Determine the [X, Y] coordinate at the center of the cell enclosing the given text.  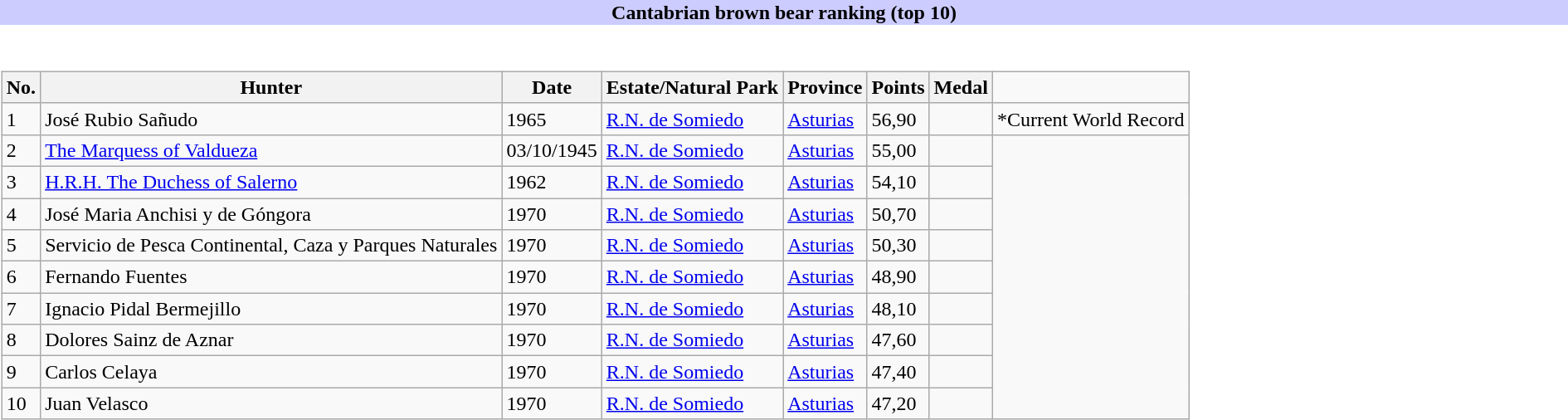
José Rubio Sañudo [271, 119]
The Marquess of Valdueza [271, 150]
48,90 [898, 277]
Ignacio Pidal Bermejillo [271, 309]
48,10 [898, 309]
No. [21, 87]
50,70 [898, 213]
Dolores Sainz de Aznar [271, 340]
*Current World Record [1090, 119]
9 [21, 372]
3 [21, 182]
47,40 [898, 372]
Province [825, 87]
Medal [961, 87]
55,00 [898, 150]
Fernando Fuentes [271, 277]
1962 [552, 182]
Servicio de Pesca Continental, Caza y Parques Naturales [271, 246]
03/10/1945 [552, 150]
1965 [552, 119]
Hunter [271, 87]
Points [898, 87]
Estate/Natural Park [692, 87]
8 [21, 340]
50,30 [898, 246]
1 [21, 119]
José Maria Anchisi y de Góngora [271, 213]
54,10 [898, 182]
6 [21, 277]
Cantabrian brown bear ranking (top 10) [784, 12]
Date [552, 87]
7 [21, 309]
47,60 [898, 340]
H.R.H. The Duchess of Salerno [271, 182]
4 [21, 213]
56,90 [898, 119]
2 [21, 150]
5 [21, 246]
47,20 [898, 403]
Juan Velasco [271, 403]
Carlos Celaya [271, 372]
10 [21, 403]
